Find where the given text appears and provide that cell's center as (x, y) coordinate. 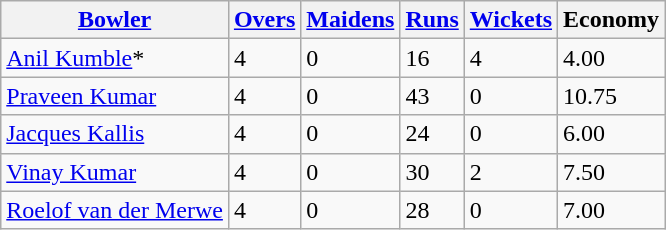
Overs (264, 20)
16 (432, 58)
30 (432, 172)
6.00 (612, 134)
7.00 (612, 210)
Maidens (350, 20)
Jacques Kallis (115, 134)
Runs (432, 20)
Roelof van der Merwe (115, 210)
10.75 (612, 96)
Praveen Kumar (115, 96)
43 (432, 96)
28 (432, 210)
2 (510, 172)
4.00 (612, 58)
Wickets (510, 20)
Economy (612, 20)
7.50 (612, 172)
Bowler (115, 20)
Anil Kumble* (115, 58)
Vinay Kumar (115, 172)
24 (432, 134)
